Return the [X, Y] coordinate for the center point of the cell that contains the specified text.  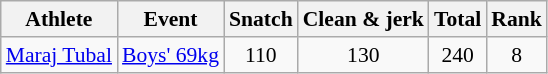
Boys' 69kg [170, 55]
110 [261, 55]
Event [170, 19]
Athlete [59, 19]
Maraj Tubal [59, 55]
Rank [516, 19]
Snatch [261, 19]
130 [364, 55]
240 [458, 55]
8 [516, 55]
Total [458, 19]
Clean & jerk [364, 19]
